For the text-containing cell, return its midpoint in [x, y] coordinate format. 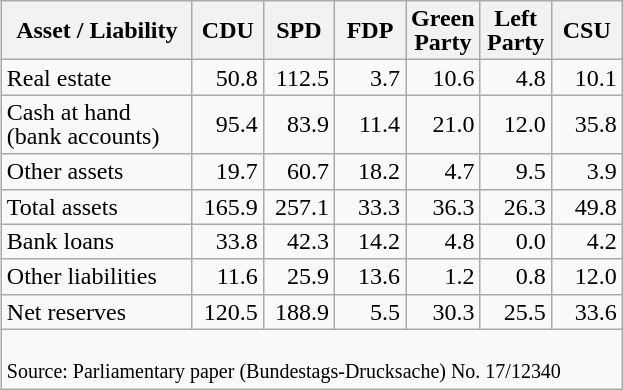
112.5 [298, 78]
13.6 [370, 276]
Source: Parliamentary paper (Bundestags-Drucksache) No. 17/12340 [312, 360]
95.4 [228, 124]
33.3 [370, 206]
Other liabilities [96, 276]
165.9 [228, 206]
CDU [228, 30]
60.7 [298, 172]
49.8 [586, 206]
257.1 [298, 206]
Net reserves [96, 312]
120.5 [228, 312]
18.2 [370, 172]
1.2 [444, 276]
SPD [298, 30]
10.1 [586, 78]
9.5 [516, 172]
0.0 [516, 242]
33.6 [586, 312]
83.9 [298, 124]
14.2 [370, 242]
30.3 [444, 312]
35.8 [586, 124]
33.8 [228, 242]
Left Party [516, 30]
Cash at hand (bank accounts) [96, 124]
4.7 [444, 172]
CSU [586, 30]
Asset / Liability [96, 30]
Real estate [96, 78]
5.5 [370, 312]
0.8 [516, 276]
36.3 [444, 206]
3.9 [586, 172]
Other assets [96, 172]
3.7 [370, 78]
25.5 [516, 312]
4.2 [586, 242]
Bank loans [96, 242]
50.8 [228, 78]
Total assets [96, 206]
FDP [370, 30]
42.3 [298, 242]
19.7 [228, 172]
25.9 [298, 276]
10.6 [444, 78]
11.4 [370, 124]
26.3 [516, 206]
11.6 [228, 276]
188.9 [298, 312]
21.0 [444, 124]
Green Party [444, 30]
